Detect which cell encompasses the target text, then output its [x, y] center coordinate. 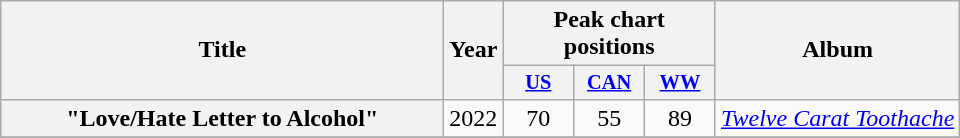
70 [538, 118]
US [538, 83]
2022 [474, 118]
Twelve Carat Toothache [837, 118]
Album [837, 50]
55 [610, 118]
"Love/Hate Letter to Alcohol" [222, 118]
89 [680, 118]
Year [474, 50]
WW [680, 83]
Peak chart positions [610, 34]
Title [222, 50]
CAN [610, 83]
